Return [X, Y] of the center of cell containing provided text 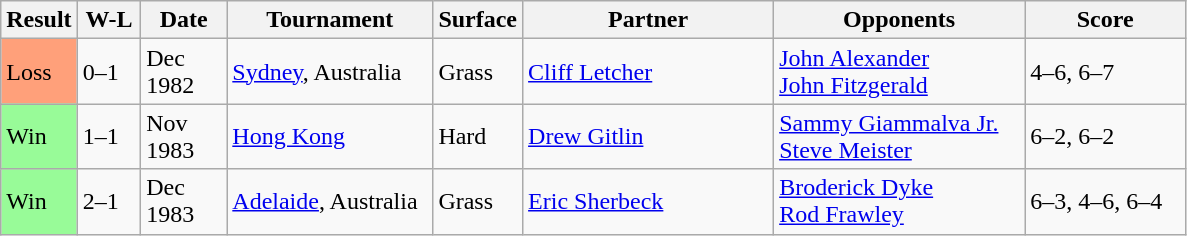
0–1 [109, 72]
W-L [109, 20]
Tournament [330, 20]
Loss [39, 72]
2–1 [109, 202]
Date [184, 20]
6–2, 6–2 [1106, 136]
Sammy Giammalva Jr. Steve Meister [900, 136]
Eric Sherbeck [648, 202]
6–3, 4–6, 6–4 [1106, 202]
Partner [648, 20]
Nov 1983 [184, 136]
Result [39, 20]
Broderick Dyke Rod Frawley [900, 202]
Surface [478, 20]
Dec 1983 [184, 202]
4–6, 6–7 [1106, 72]
Cliff Letcher [648, 72]
Dec 1982 [184, 72]
Hong Kong [330, 136]
Hard [478, 136]
Adelaide, Australia [330, 202]
Opponents [900, 20]
Drew Gitlin [648, 136]
Sydney, Australia [330, 72]
John Alexander John Fitzgerald [900, 72]
1–1 [109, 136]
Score [1106, 20]
